Scan for the cell matching the given text and deliver its (x, y) coordinate at center. 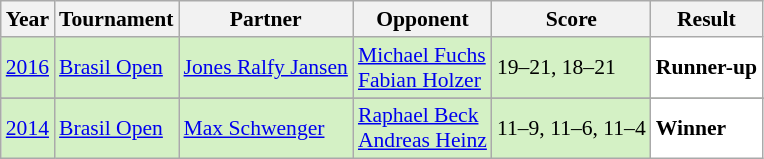
Jones Ralfy Jansen (266, 68)
Partner (266, 19)
Winner (706, 128)
Result (706, 19)
Runner-up (706, 68)
Max Schwenger (266, 128)
2014 (28, 128)
Michael Fuchs Fabian Holzer (422, 68)
Year (28, 19)
2016 (28, 68)
Tournament (116, 19)
11–9, 11–6, 11–4 (572, 128)
Score (572, 19)
Opponent (422, 19)
Raphael Beck Andreas Heinz (422, 128)
19–21, 18–21 (572, 68)
